Pinpoint the cell where the given text exists, returning its [X, Y] midpoint coordinate. 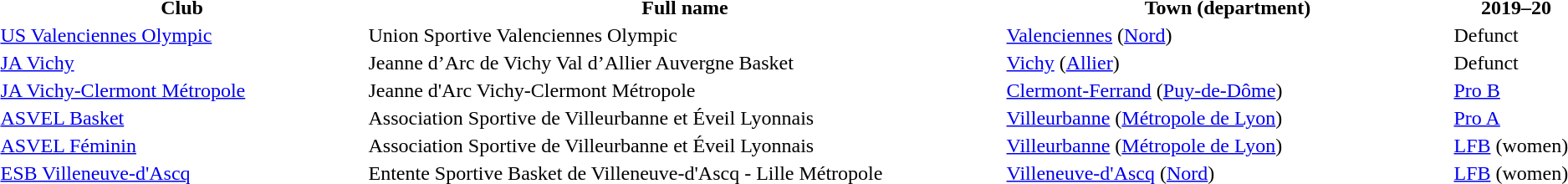
Jeanne d'Arc Vichy-Clermont Métropole [685, 90]
Jeanne d’Arc de Vichy Val d’Allier Auvergne Basket [685, 63]
Vichy (Allier) [1228, 63]
Valenciennes (Nord) [1228, 35]
Clermont-Ferrand (Puy-de-Dôme) [1228, 90]
Union Sportive Valenciennes Olympic [685, 35]
